Capture the cell that displays the provided text and extract its [x, y] central coordinate. 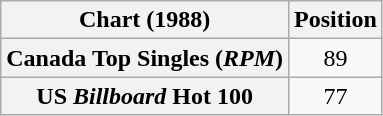
Position [336, 20]
77 [336, 96]
US Billboard Hot 100 [145, 96]
Canada Top Singles (RPM) [145, 58]
89 [336, 58]
Chart (1988) [145, 20]
